Output the (x, y) coordinate of the center of the cell containing the given text.  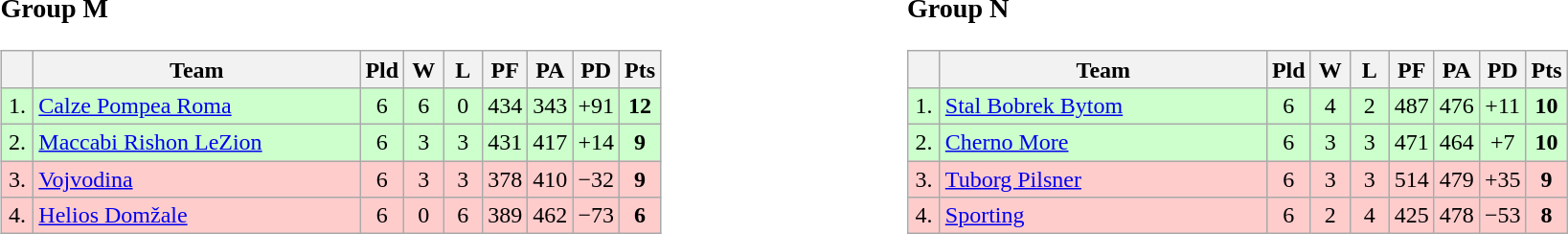
471 (1412, 143)
464 (1456, 143)
Stal Bobrek Bytom (1103, 105)
478 (1456, 216)
Helios Domžale (197, 216)
12 (640, 105)
+7 (1502, 143)
+35 (1502, 179)
−73 (596, 216)
479 (1456, 179)
+14 (596, 143)
425 (1412, 216)
+91 (596, 105)
343 (550, 105)
378 (506, 179)
Cherno More (1103, 143)
434 (506, 105)
Vojvodina (197, 179)
476 (1456, 105)
−32 (596, 179)
431 (506, 143)
Calze Pompea Roma (197, 105)
Maccabi Rishon LeZion (197, 143)
8 (1546, 216)
Tuborg Pilsner (1103, 179)
+11 (1502, 105)
389 (506, 216)
Sporting (1103, 216)
462 (550, 216)
−53 (1502, 216)
417 (550, 143)
514 (1412, 179)
410 (550, 179)
487 (1412, 105)
